Locate the cell with the specified text and output its [X, Y] center coordinate. 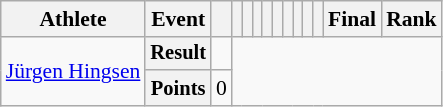
Jürgen Hingsen [74, 72]
Event [178, 19]
0 [222, 88]
Final [352, 19]
Rank [412, 19]
Result [178, 54]
Points [178, 88]
Athlete [74, 19]
